Extract the [x, y] coordinate from the center of the cell holding the provided text.  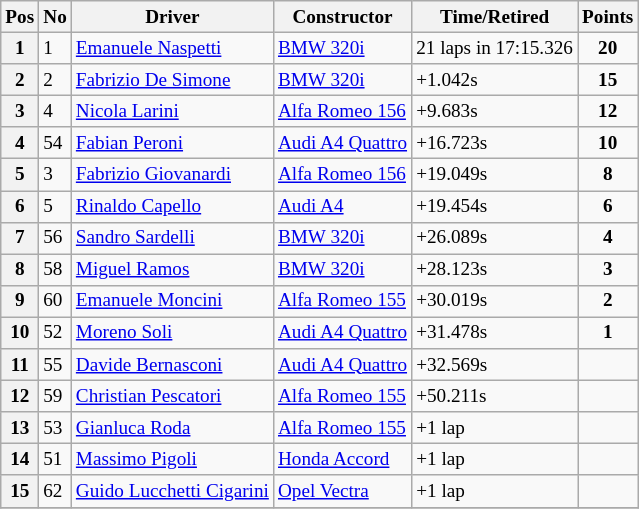
55 [56, 365]
+1.042s [495, 80]
Fabrizio De Simone [172, 80]
Christian Pescatori [172, 396]
21 laps in 17:15.326 [495, 48]
56 [56, 238]
Guido Lucchetti Cigarini [172, 491]
+26.089s [495, 238]
Emanuele Naspetti [172, 48]
58 [56, 270]
Audi A4 [342, 206]
Massimo Pigoli [172, 460]
54 [56, 143]
20 [608, 48]
+16.723s [495, 143]
Opel Vectra [342, 491]
53 [56, 428]
+9.683s [495, 111]
Fabrizio Giovanardi [172, 175]
+50.211s [495, 396]
7 [20, 238]
Emanuele Moncini [172, 301]
62 [56, 491]
Fabian Peroni [172, 143]
Driver [172, 17]
14 [20, 460]
No [56, 17]
+31.478s [495, 333]
Time/Retired [495, 17]
52 [56, 333]
9 [20, 301]
Moreno Soli [172, 333]
Rinaldo Capello [172, 206]
Pos [20, 17]
Points [608, 17]
Davide Bernasconi [172, 365]
+19.049s [495, 175]
Constructor [342, 17]
Sandro Sardelli [172, 238]
13 [20, 428]
51 [56, 460]
+19.454s [495, 206]
Honda Accord [342, 460]
Miguel Ramos [172, 270]
59 [56, 396]
+30.019s [495, 301]
+32.569s [495, 365]
Nicola Larini [172, 111]
11 [20, 365]
60 [56, 301]
Gianluca Roda [172, 428]
+28.123s [495, 270]
